Detect which cell encompasses the target text, then output its [x, y] center coordinate. 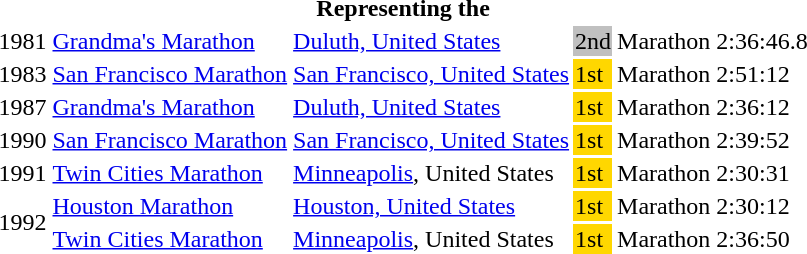
2nd [594, 41]
Houston Marathon [170, 206]
Houston, United States [432, 206]
